Determine the (x, y) coordinate at the center of the cell enclosing the given text.  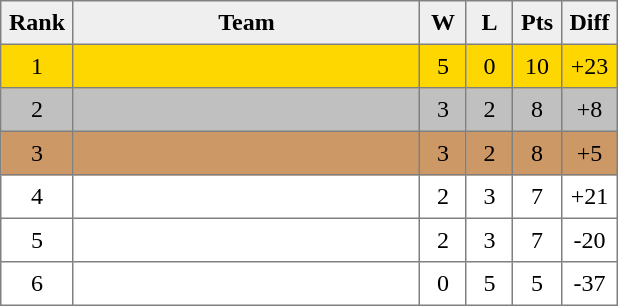
-37 (589, 284)
Rank (38, 23)
L (489, 23)
Pts (537, 23)
4 (38, 197)
6 (38, 284)
1 (38, 66)
-20 (589, 240)
+5 (589, 153)
W (443, 23)
+8 (589, 110)
Diff (589, 23)
Team (246, 23)
+21 (589, 197)
+23 (589, 66)
10 (537, 66)
